Capture the cell that displays the provided text and extract its [X, Y] central coordinate. 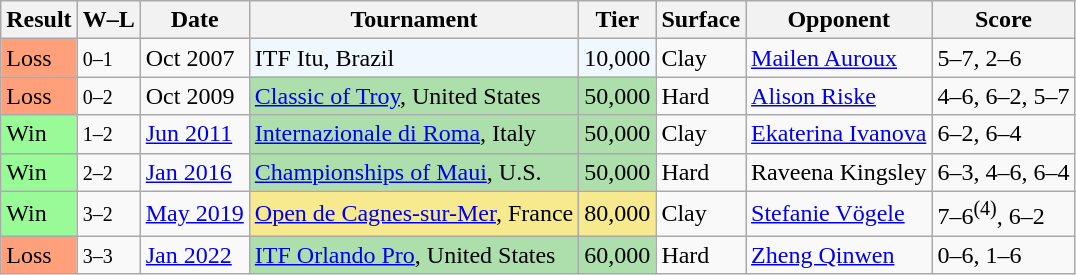
Surface [701, 20]
Stefanie Vögele [839, 214]
2–2 [108, 172]
6–3, 4–6, 6–4 [1004, 172]
0–6, 1–6 [1004, 255]
Oct 2009 [194, 96]
5–7, 2–6 [1004, 58]
Internazionale di Roma, Italy [414, 134]
Date [194, 20]
0–2 [108, 96]
60,000 [618, 255]
3–2 [108, 214]
Jan 2016 [194, 172]
ITF Orlando Pro, United States [414, 255]
Jun 2011 [194, 134]
10,000 [618, 58]
Raveena Kingsley [839, 172]
ITF Itu, Brazil [414, 58]
6–2, 6–4 [1004, 134]
May 2019 [194, 214]
W–L [108, 20]
Ekaterina Ivanova [839, 134]
Result [39, 20]
3–3 [108, 255]
Open de Cagnes-sur-Mer, France [414, 214]
80,000 [618, 214]
Opponent [839, 20]
7–6(4), 6–2 [1004, 214]
Tournament [414, 20]
4–6, 6–2, 5–7 [1004, 96]
Mailen Auroux [839, 58]
Classic of Troy, United States [414, 96]
Score [1004, 20]
Oct 2007 [194, 58]
Championships of Maui, U.S. [414, 172]
Tier [618, 20]
Jan 2022 [194, 255]
Alison Riske [839, 96]
0–1 [108, 58]
Zheng Qinwen [839, 255]
1–2 [108, 134]
